Detect which cell encompasses the target text, then output its (X, Y) center coordinate. 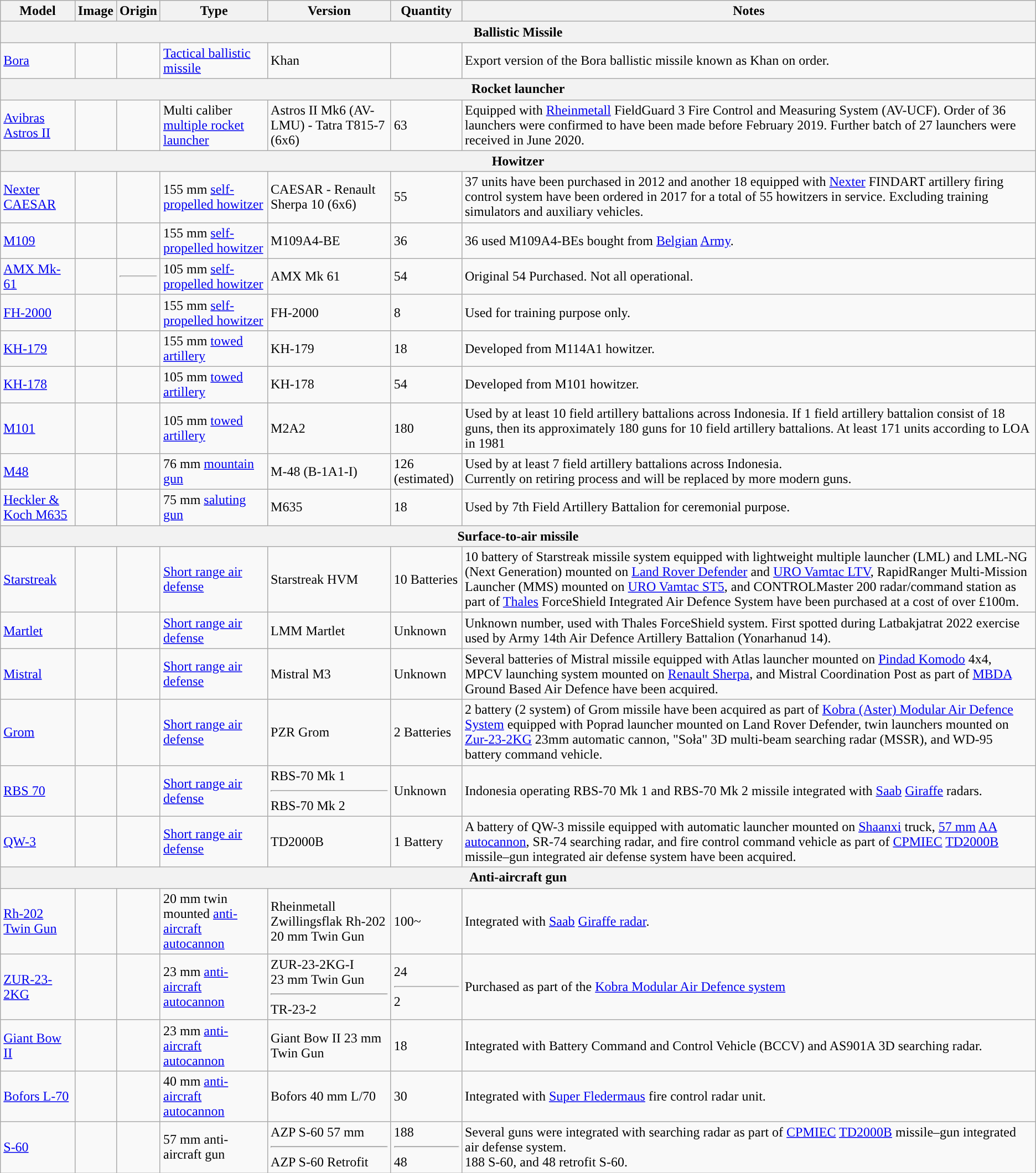
M101 (38, 428)
M635 (330, 508)
Surface-to-air missile (518, 536)
8 (426, 312)
Developed from M101 howitzer. (748, 384)
Howitzer (518, 161)
126 (estimated) (426, 471)
M109 (38, 240)
Starstreak HVM (330, 580)
100~ (426, 921)
Notes (748, 11)
Indonesia operating RBS-70 Mk 1 and RBS-70 Mk 2 missile integrated with Saab Giraffe radars. (748, 791)
Avibras Astros II (38, 125)
Used by 7th Field Artillery Battalion for ceremonial purpose. (748, 508)
76 mm mountain gun (214, 471)
AZP S-60 57 mmAZP S-60 Retrofit (330, 1147)
180 (426, 428)
2 Batteries (426, 733)
RBS-70 Mk 1RBS-70 Mk 2 (330, 791)
M-48 (B-1A1-I) (330, 471)
Mistral M3 (330, 674)
Used for training purpose only. (748, 312)
Bofors 40 mm L/70 (330, 1096)
Image (95, 11)
S-60 (38, 1147)
Heckler & Koch M635 (38, 508)
Integrated with Saab Giraffe radar. (748, 921)
TD2000B (330, 842)
QW-3 (38, 842)
Used by at least 7 field artillery battalions across Indonesia.Currently on retiring process and will be replaced by more modern guns. (748, 471)
Developed from M114A1 howitzer. (748, 349)
Multi caliber multiple rocket launcher (214, 125)
PZR Grom (330, 733)
10 Batteries (426, 580)
18848 (426, 1147)
Purchased as part of the Kobra Modular Air Defence system (748, 987)
Version (330, 11)
AMX Mk 61 (330, 277)
LMM Martlet (330, 631)
105 mm self-propelled howitzer (214, 277)
36 (426, 240)
Origin (138, 11)
Martlet (38, 631)
Astros II Mk6 (AV-LMU) - Tatra T815-7 (6x6) (330, 125)
Starstreak (38, 580)
Mistral (38, 674)
Bora (38, 61)
Anti-aircraft gun (518, 878)
Grom (38, 733)
75 mm saluting gun (214, 508)
Ballistic Missile (518, 32)
AMX Mk-61 (38, 277)
57 mm anti-aircraft gun (214, 1147)
Khan (330, 61)
1 Battery (426, 842)
20 mm twin mounted anti-aircraft autocannon (214, 921)
30 (426, 1096)
Rh-202 Twin Gun (38, 921)
36 used M109A4-BEs bought from Belgian Army. (748, 240)
ZUR-23-2KG-I 23 mm Twin GunTR-23-2 (330, 987)
Giant Bow II 23 mm Twin Gun (330, 1045)
Original 54 Purchased. Not all operational. (748, 277)
Export version of the Bora ballistic missile known as Khan on order. (748, 61)
Integrated with Super Fledermaus fire control radar unit. (748, 1096)
Type (214, 11)
M109A4-BE (330, 240)
63 (426, 125)
Bofors L-70 (38, 1096)
Nexter CAESAR (38, 197)
Giant Bow II (38, 1045)
Tactical ballistic missile (214, 61)
Several guns were integrated with searching radar as part of CPMIEC TD2000B missile–gun integrated air defense system.188 S-60, and 48 retrofit S-60. (748, 1147)
Model (38, 11)
RBS 70 (38, 791)
40 mm anti-aircraft autocannon (214, 1096)
242 (426, 987)
M2A2 (330, 428)
M48 (38, 471)
Integrated with Battery Command and Control Vehicle (BCCV) and AS901A 3D searching radar. (748, 1045)
Rocket launcher (518, 89)
ZUR-23-2KG (38, 987)
Quantity (426, 11)
55 (426, 197)
CAESAR - Renault Sherpa 10 (6x6) (330, 197)
155 mm towed artillery (214, 349)
Rheinmetall Zwillingsflak Rh-202 20 mm Twin Gun (330, 921)
